From the cell containing the given text, extract its center point as [X, Y] coordinate. 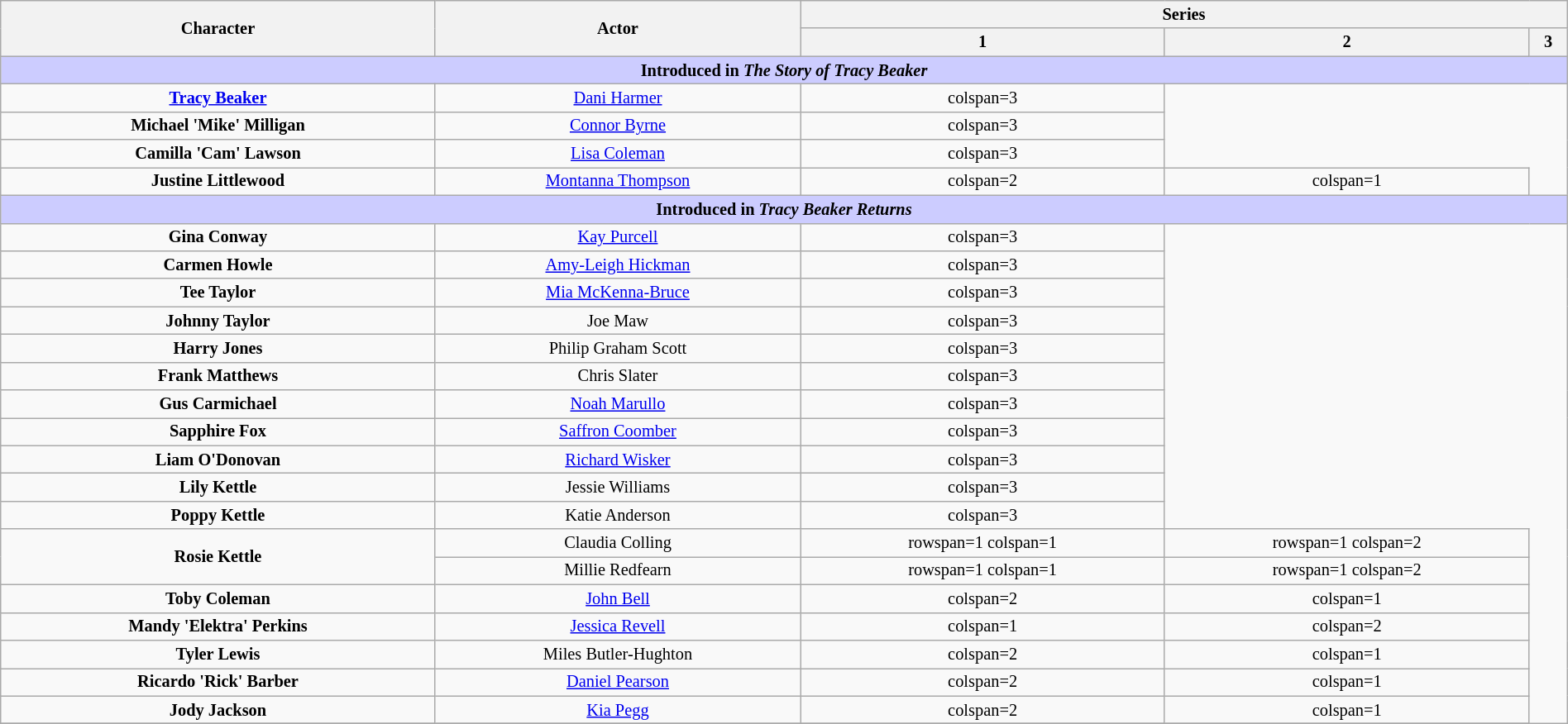
Harry Jones [218, 348]
Saffron Coomber [618, 431]
Jody Jackson [218, 710]
Ricardo 'Rick' Barber [218, 682]
Richard Wisker [618, 460]
Jessica Revell [618, 626]
Justine Littlewood [218, 181]
Camilla 'Cam' Lawson [218, 154]
Daniel Pearson [618, 682]
Sapphire Fox [218, 431]
Amy-Leigh Hickman [618, 264]
Series [1184, 14]
Connor Byrne [618, 126]
Noah Marullo [618, 404]
1 [982, 42]
Claudia Colling [618, 543]
Character [218, 28]
2 [1346, 42]
Johnny Taylor [218, 321]
Tracy Beaker [218, 98]
Frank Matthews [218, 376]
Kay Purcell [618, 237]
Miles Butler-Hughton [618, 654]
Poppy Kettle [218, 515]
Mia McKenna-Bruce [618, 293]
Millie Redfearn [618, 570]
Philip Graham Scott [618, 348]
Montanna Thompson [618, 181]
Lisa Coleman [618, 154]
Jessie Williams [618, 487]
Lily Kettle [218, 487]
3 [1548, 42]
Michael 'Mike' Milligan [218, 126]
Gus Carmichael [218, 404]
Actor [618, 28]
Introduced in The Story of Tracy Beaker [784, 70]
John Bell [618, 598]
Rosie Kettle [218, 557]
Chris Slater [618, 376]
Dani Harmer [618, 98]
Toby Coleman [218, 598]
Tee Taylor [218, 293]
Liam O'Donovan [218, 460]
Gina Conway [218, 237]
Mandy 'Elektra' Perkins [218, 626]
Tyler Lewis [218, 654]
Joe Maw [618, 321]
Carmen Howle [218, 264]
Katie Anderson [618, 515]
Kia Pegg [618, 710]
Introduced in Tracy Beaker Returns [784, 209]
